Pinpoint the cell where the given text exists, returning its (X, Y) midpoint coordinate. 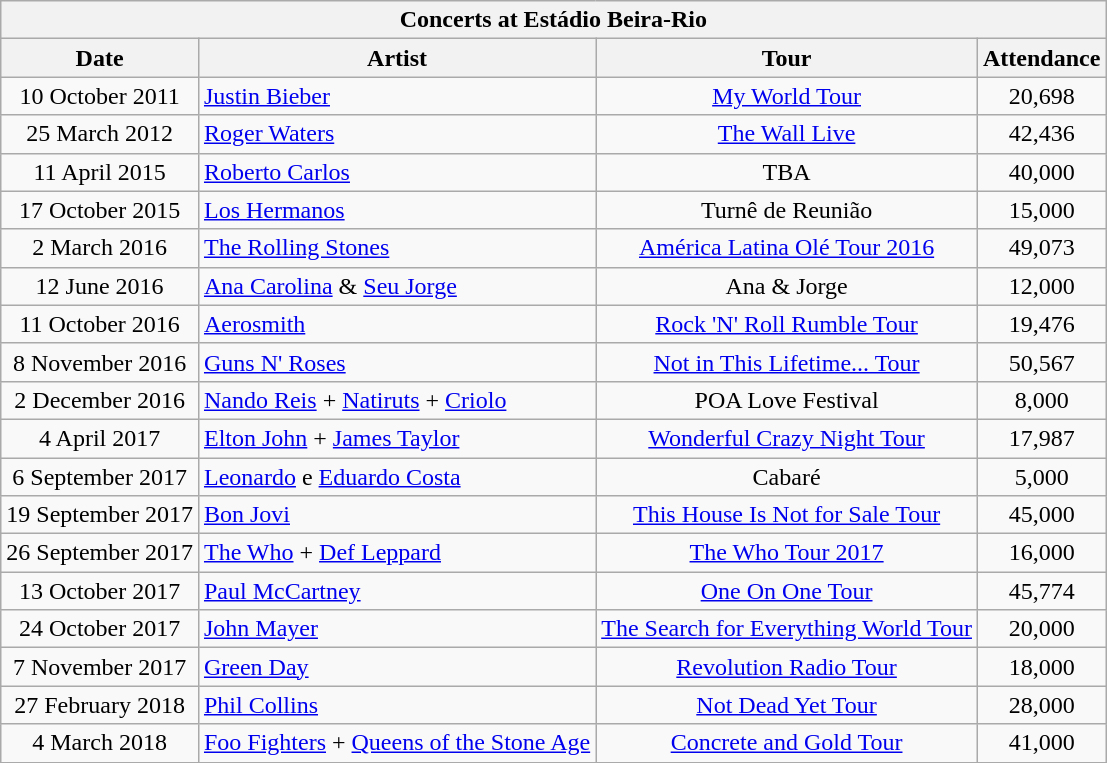
6 September 2017 (100, 477)
Date (100, 58)
Not in This Lifetime... Tour (787, 362)
One On One Tour (787, 591)
16,000 (1041, 553)
Foo Fighters + Queens of the Stone Age (396, 743)
2 March 2016 (100, 248)
Tour (787, 58)
Artist (396, 58)
Ana Carolina & Seu Jorge (396, 286)
17,987 (1041, 438)
4 April 2017 (100, 438)
15,000 (1041, 210)
19 September 2017 (100, 515)
Bon Jovi (396, 515)
The Rolling Stones (396, 248)
50,567 (1041, 362)
América Latina Olé Tour 2016 (787, 248)
Ana & Jorge (787, 286)
19,476 (1041, 324)
8,000 (1041, 400)
Nando Reis + Natiruts + Criolo (396, 400)
17 October 2015 (100, 210)
Rock 'N' Roll Rumble Tour (787, 324)
Guns N' Roses (396, 362)
26 September 2017 (100, 553)
11 October 2016 (100, 324)
Concrete and Gold Tour (787, 743)
42,436 (1041, 134)
Roberto Carlos (396, 172)
10 October 2011 (100, 96)
This House Is Not for Sale Tour (787, 515)
Wonderful Crazy Night Tour (787, 438)
Phil Collins (396, 705)
4 March 2018 (100, 743)
Leonardo e Eduardo Costa (396, 477)
12,000 (1041, 286)
The Who Tour 2017 (787, 553)
My World Tour (787, 96)
Paul McCartney (396, 591)
28,000 (1041, 705)
POA Love Festival (787, 400)
25 March 2012 (100, 134)
Elton John + James Taylor (396, 438)
Revolution Radio Tour (787, 667)
7 November 2017 (100, 667)
Justin Bieber (396, 96)
41,000 (1041, 743)
Cabaré (787, 477)
The Search for Everything World Tour (787, 629)
John Mayer (396, 629)
TBA (787, 172)
Green Day (396, 667)
20,698 (1041, 96)
27 February 2018 (100, 705)
Aerosmith (396, 324)
Attendance (1041, 58)
45,000 (1041, 515)
49,073 (1041, 248)
13 October 2017 (100, 591)
Turnê de Reunião (787, 210)
2 December 2016 (100, 400)
18,000 (1041, 667)
20,000 (1041, 629)
24 October 2017 (100, 629)
8 November 2016 (100, 362)
Roger Waters (396, 134)
Los Hermanos (396, 210)
12 June 2016 (100, 286)
11 April 2015 (100, 172)
45,774 (1041, 591)
The Who + Def Leppard (396, 553)
5,000 (1041, 477)
Concerts at Estádio Beira-Rio (554, 20)
The Wall Live (787, 134)
Not Dead Yet Tour (787, 705)
40,000 (1041, 172)
